Search for the cell housing the specified text and yield its [X, Y] center coordinate. 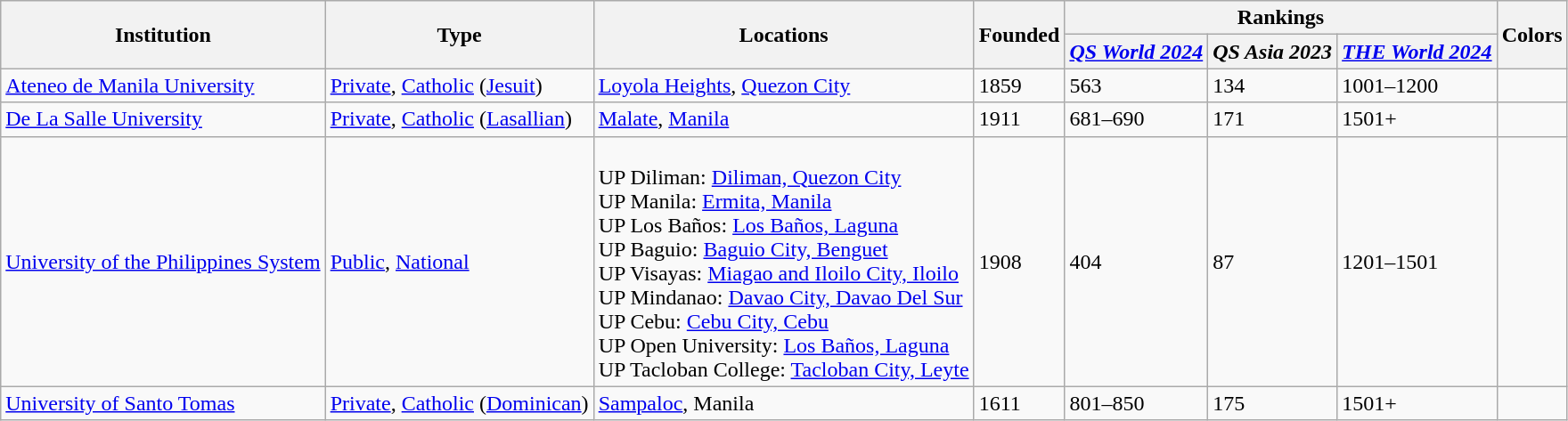
404 [1137, 262]
Locations [784, 35]
1859 [1019, 85]
1201–1501 [1417, 262]
THE World 2024 [1417, 52]
University of the Philippines System [163, 262]
Ateneo de Manila University [163, 85]
801–850 [1137, 403]
Rankings [1281, 18]
QS World 2024 [1137, 52]
Sampaloc, Manila [784, 403]
681–690 [1137, 119]
De La Salle University [163, 119]
Private, Catholic (Lasallian) [460, 119]
171 [1272, 119]
Malate, Manila [784, 119]
Private, Catholic (Dominican) [460, 403]
Founded [1019, 35]
Private, Catholic (Jesuit) [460, 85]
1908 [1019, 262]
Type [460, 35]
Institution [163, 35]
134 [1272, 85]
87 [1272, 262]
563 [1137, 85]
1001–1200 [1417, 85]
QS Asia 2023 [1272, 52]
Colors [1532, 35]
1911 [1019, 119]
175 [1272, 403]
1611 [1019, 403]
University of Santo Tomas [163, 403]
Public, National [460, 262]
Loyola Heights, Quezon City [784, 85]
